Extract the [X, Y] coordinate from the center of the cell holding the provided text.  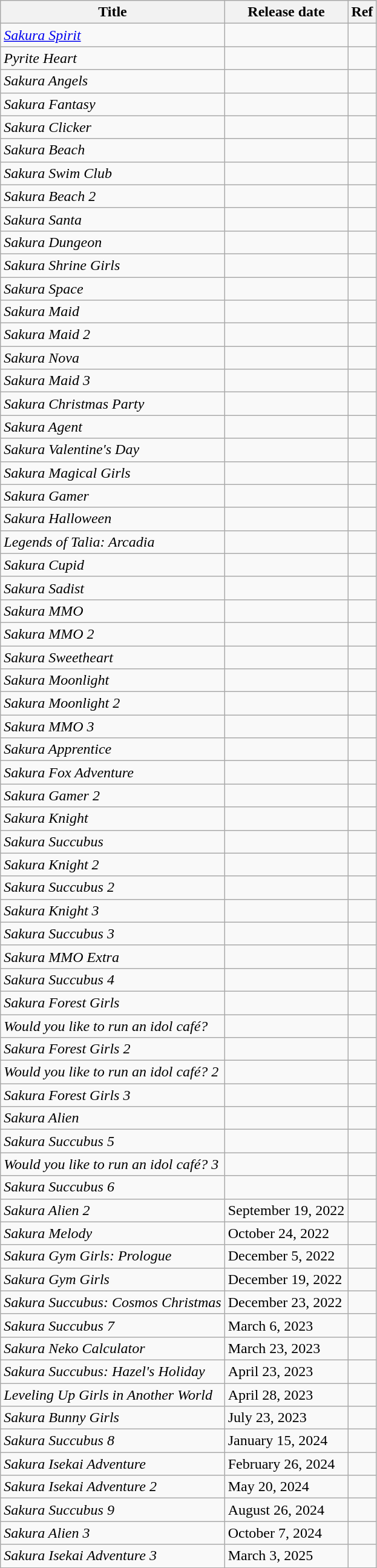
Sakura Maid 3 [113, 381]
Leveling Up Girls in Another World [113, 1394]
January 15, 2024 [286, 1441]
Sakura Melody [113, 1233]
Sakura Knight [113, 819]
October 7, 2024 [286, 1533]
March 23, 2023 [286, 1348]
Ref [362, 12]
Sakura Succubus: Cosmos Christmas [113, 1302]
Legends of Talia: Arcadia [113, 542]
Sakura Bunny Girls [113, 1418]
Sakura Fantasy [113, 104]
Sakura Space [113, 289]
Sakura Cupid [113, 565]
Sakura Succubus 3 [113, 934]
Sakura Alien 2 [113, 1210]
Sakura Succubus 7 [113, 1325]
Sakura Fox Adventure [113, 772]
Sakura Dungeon [113, 242]
Sakura Gym Girls [113, 1279]
Title [113, 12]
Sakura Isekai Adventure [113, 1464]
September 19, 2022 [286, 1210]
Sakura Christmas Party [113, 404]
Sakura Neko Calculator [113, 1348]
Sakura Succubus 4 [113, 980]
Sakura Alien 3 [113, 1533]
Would you like to run an idol café? 2 [113, 1072]
Sakura Sweetheart [113, 657]
Sakura Apprentice [113, 749]
Sakura Agent [113, 427]
Sakura Santa [113, 219]
Sakura Forest Girls 3 [113, 1095]
Sakura Halloween [113, 519]
Sakura MMO 2 [113, 634]
Sakura MMO 3 [113, 726]
May 20, 2024 [286, 1487]
Would you like to run an idol café? 3 [113, 1164]
July 23, 2023 [286, 1418]
Sakura Forest Girls [113, 1003]
Sakura Maid [113, 312]
Sakura Sadist [113, 588]
Sakura Knight 2 [113, 865]
Sakura MMO Extra [113, 957]
December 5, 2022 [286, 1256]
Sakura Succubus 9 [113, 1510]
Sakura Magical Girls [113, 473]
Sakura Clicker [113, 127]
April 23, 2023 [286, 1371]
Sakura Succubus [113, 842]
February 26, 2024 [286, 1464]
Sakura Angels [113, 81]
Pyrite Heart [113, 58]
Sakura Gamer 2 [113, 796]
Sakura Succubus: Hazel's Holiday [113, 1371]
Sakura Succubus 8 [113, 1441]
Sakura Isekai Adventure 3 [113, 1556]
Sakura Succubus 5 [113, 1141]
March 3, 2025 [286, 1556]
Sakura Alien [113, 1118]
Sakura Spirit [113, 35]
Sakura Beach [113, 150]
December 19, 2022 [286, 1279]
Sakura Valentine's Day [113, 450]
October 24, 2022 [286, 1233]
Sakura Beach 2 [113, 196]
Sakura Gym Girls: Prologue [113, 1256]
Sakura Moonlight 2 [113, 703]
April 28, 2023 [286, 1394]
Release date [286, 12]
Sakura Succubus 2 [113, 888]
Sakura Knight 3 [113, 911]
Sakura Shrine Girls [113, 265]
Sakura MMO [113, 611]
Would you like to run an idol café? [113, 1026]
Sakura Swim Club [113, 173]
Sakura Gamer [113, 496]
Sakura Maid 2 [113, 335]
August 26, 2024 [286, 1510]
Sakura Moonlight [113, 680]
December 23, 2022 [286, 1302]
Sakura Nova [113, 358]
Sakura Isekai Adventure 2 [113, 1487]
Sakura Succubus 6 [113, 1187]
Sakura Forest Girls 2 [113, 1049]
March 6, 2023 [286, 1325]
